Pinpoint the cell where the given text exists, returning its [x, y] midpoint coordinate. 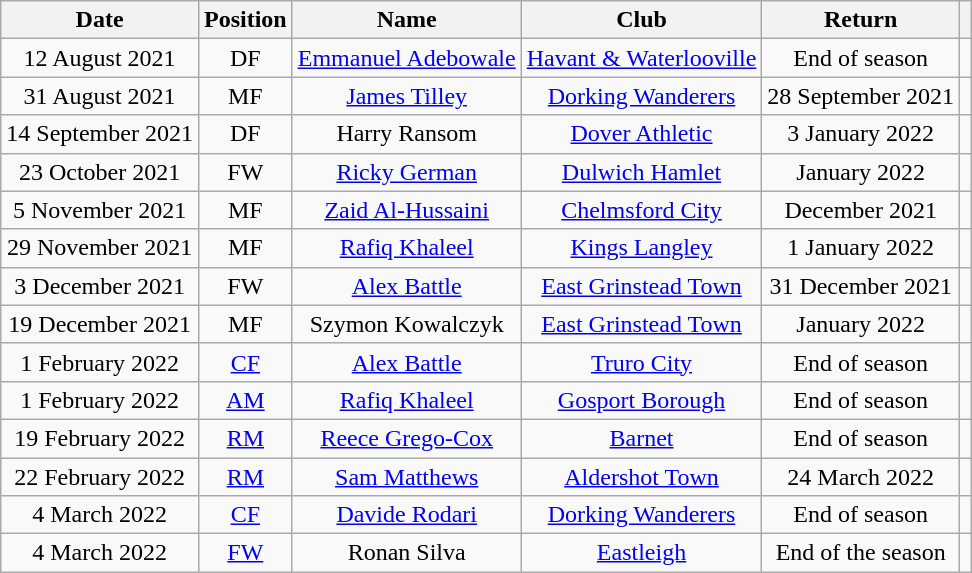
12 August 2021 [100, 58]
28 September 2021 [861, 96]
31 August 2021 [100, 96]
31 December 2021 [861, 286]
Harry Ransom [406, 134]
19 December 2021 [100, 324]
3 December 2021 [100, 286]
Dover Athletic [642, 134]
Kings Langley [642, 248]
22 February 2022 [100, 477]
Chelmsford City [642, 210]
Davide Rodari [406, 515]
Barnet [642, 438]
Name [406, 20]
Zaid Al-Hussaini [406, 210]
Position [245, 20]
Szymon Kowalczyk [406, 324]
Ronan Silva [406, 553]
23 October 2021 [100, 172]
Gosport Borough [642, 400]
James Tilley [406, 96]
December 2021 [861, 210]
Ricky German [406, 172]
Date [100, 20]
3 January 2022 [861, 134]
24 March 2022 [861, 477]
Reece Grego-Cox [406, 438]
14 September 2021 [100, 134]
Eastleigh [642, 553]
Sam Matthews [406, 477]
19 February 2022 [100, 438]
Return [861, 20]
Emmanuel Adebowale [406, 58]
End of the season [861, 553]
Havant & Waterlooville [642, 58]
AM [245, 400]
29 November 2021 [100, 248]
Aldershot Town [642, 477]
5 November 2021 [100, 210]
1 January 2022 [861, 248]
Truro City [642, 362]
Dulwich Hamlet [642, 172]
Club [642, 20]
